Identify which cell holds the provided text, then report its [x, y] central coordinate. 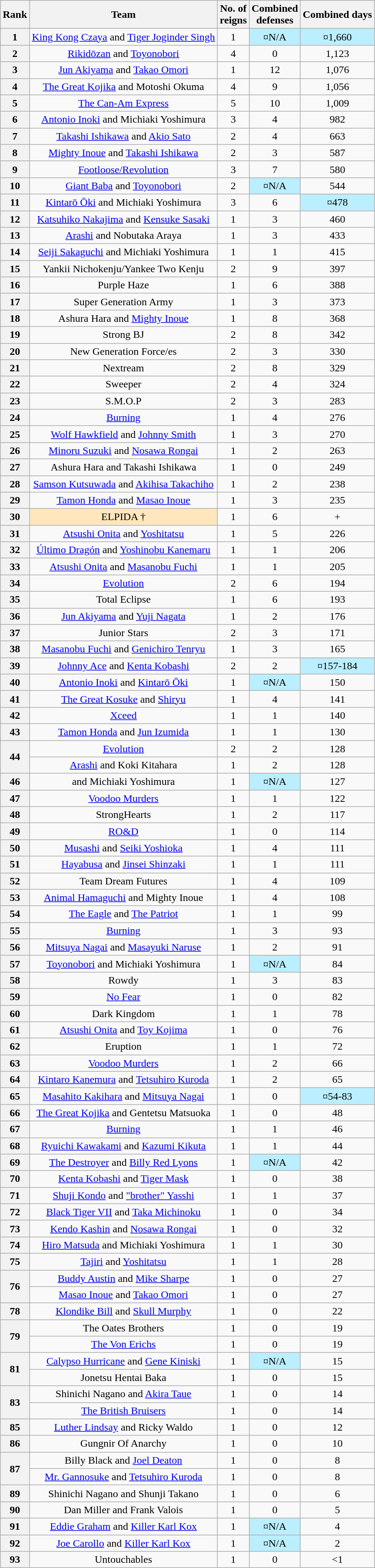
The British Bruisers [123, 1411]
330 [337, 351]
Kintaro Kanemura and Tetsuhiro Kuroda [123, 1080]
Hayabusa and Jinsei Shinzaki [123, 864]
29 [15, 500]
35 [15, 600]
Masao Inoue and Takao Omori [123, 1295]
Kintarō Ōki and Michiaki Yoshimura [123, 202]
¤478 [337, 202]
51 [15, 864]
Atsushi Onita and Yoshitatsu [123, 534]
Kendo Kashin and Nosawa Rongai [123, 1228]
1,123 [337, 53]
36 [15, 616]
49 [15, 831]
Hiro Matsuda and Michiaki Yoshimura [123, 1245]
¤54-83 [337, 1096]
54 [15, 914]
Eddie Graham and Killer Karl Kox [123, 1526]
276 [337, 417]
108 [337, 897]
<1 [337, 1560]
Kenta Kobashi and Tiger Mask [123, 1179]
43 [15, 732]
84 [337, 964]
Team [123, 15]
238 [337, 484]
283 [337, 401]
205 [337, 567]
Gungnir Of Anarchy [123, 1444]
82 [337, 997]
165 [337, 649]
Buddy Austin and Mike Sharpe [123, 1278]
70 [15, 1179]
122 [337, 798]
324 [337, 384]
87 [15, 1468]
342 [337, 335]
Shinichi Nagano and Akira Taue [123, 1394]
61 [15, 1030]
81 [15, 1369]
Purple Haze [123, 285]
26 [15, 450]
99 [337, 914]
Jonetsu Hentai Baka [123, 1378]
55 [15, 931]
Xceed [123, 715]
1,056 [337, 87]
74 [15, 1245]
Klondike Bill and Skull Murphy [123, 1311]
The Can-Am Express [123, 103]
79 [15, 1336]
Antonio Inoki and Kintarō Ōki [123, 682]
Rank [15, 15]
Minoru Suzuki and Nosawa Rongai [123, 450]
Tajiri and Yoshitatsu [123, 1261]
235 [337, 500]
140 [337, 715]
85 [15, 1427]
¤1,660 [337, 37]
58 [15, 980]
Shinichi Nagano and Shunji Takano [123, 1493]
67 [15, 1129]
Super Generation Army [123, 302]
The Great Kojika and Gentetsu Matsuoka [123, 1113]
Ashura Hara and Mighty Inoue [123, 318]
89 [15, 1493]
17 [15, 302]
Team Dream Futures [123, 881]
Toyonobori and Michiaki Yoshimura [123, 964]
Último Dragón and Yoshinobu Kanemaru [123, 550]
No. ofreigns [233, 15]
63 [15, 1063]
68 [15, 1146]
The Oates Brothers [123, 1328]
41 [15, 699]
Atsushi Onita and Toy Kojima [123, 1030]
Arashi and Koki Kitahara [123, 765]
39 [15, 666]
Animal Hamaguchi and Mighty Inoue [123, 897]
117 [337, 815]
+ [337, 517]
86 [15, 1444]
Mitsuya Nagai and Masayuki Naruse [123, 947]
The Great Kosuke and Shiryu [123, 699]
Combineddefenses [275, 15]
415 [337, 252]
The Eagle and The Patriot [123, 914]
StrongHearts [123, 815]
52 [15, 881]
982 [337, 120]
249 [337, 467]
Yankii Nichokenju/Yankee Two Kenju [123, 269]
Dan Miller and Frank Valois [123, 1510]
194 [337, 583]
Seiji Sakaguchi and Michiaki Yoshimura [123, 252]
11 [15, 202]
587 [337, 153]
150 [337, 682]
Giant Baba and Toyonobori [123, 186]
New Generation Force/es [123, 351]
Strong BJ [123, 335]
Mr. Gannosuke and Tetsuhiro Kuroda [123, 1477]
25 [15, 434]
73 [15, 1228]
226 [337, 534]
The Great Kojika and Motoshi Okuma [123, 87]
206 [337, 550]
The Von Erichs [123, 1344]
S.M.O.P [123, 401]
114 [337, 831]
Takashi Ishikawa and Akio Sato [123, 136]
141 [337, 699]
¤157-184 [337, 666]
130 [337, 732]
16 [15, 285]
71 [15, 1195]
Sweeper [123, 384]
ELPIDA † [123, 517]
Nextream [123, 368]
Jun Akiyama and Takao Omori [123, 70]
Footloose/Revolution [123, 169]
64 [15, 1080]
62 [15, 1047]
176 [337, 616]
and Michiaki Yoshimura [123, 782]
13 [15, 236]
Untouchables [123, 1560]
263 [337, 450]
40 [15, 682]
No Fear [123, 997]
53 [15, 897]
Jun Akiyama and Yuji Nagata [123, 616]
Eruption [123, 1047]
33 [15, 567]
Rikidōzan and Toyonobori [123, 53]
59 [15, 997]
127 [337, 782]
60 [15, 1014]
Shuji Kondo and "brother" Yasshi [123, 1195]
23 [15, 401]
1,076 [337, 70]
47 [15, 798]
373 [337, 302]
Billy Black and Joel Deaton [123, 1460]
Katsuhiko Nakajima and Kensuke Sasaki [123, 219]
Ryuichi Kawakami and Kazumi Kikuta [123, 1146]
90 [15, 1510]
Joe Carollo and Killer Karl Kox [123, 1543]
460 [337, 219]
Tamon Honda and Jun Izumida [123, 732]
Atsushi Onita and Masanobu Fuchi [123, 567]
Black Tiger VII and Taka Michinoku [123, 1212]
109 [337, 881]
Tamon Honda and Masao Inoue [123, 500]
329 [337, 368]
King Kong Czaya and Tiger Joginder Singh [123, 37]
Ashura Hara and Takashi Ishikawa [123, 467]
50 [15, 848]
Total Eclipse [123, 600]
Mighty Inoue and Takashi Ishikawa [123, 153]
1,009 [337, 103]
Junior Stars [123, 633]
Dark Kingdom [123, 1014]
368 [337, 318]
31 [15, 534]
RO&D [123, 831]
Combined days [337, 15]
Arashi and Nobutaka Araya [123, 236]
Johnny Ace and Kenta Kobashi [123, 666]
21 [15, 368]
Calypso Hurricane and Gene Kiniski [123, 1361]
397 [337, 269]
Wolf Hawkfield and Johnny Smith [123, 434]
24 [15, 417]
56 [15, 947]
92 [15, 1543]
Musashi and Seiki Yoshioka [123, 848]
The Destroyer and Billy Red Lyons [123, 1162]
388 [337, 285]
75 [15, 1261]
Rowdy [123, 980]
193 [337, 600]
57 [15, 964]
270 [337, 434]
18 [15, 318]
Masahito Kakihara and Mitsuya Nagai [123, 1096]
663 [337, 136]
171 [337, 633]
580 [337, 169]
69 [15, 1162]
Antonio Inoki and Michiaki Yoshimura [123, 120]
544 [337, 186]
20 [15, 351]
Luther Lindsay and Ricky Waldo [123, 1427]
Samson Kutsuwada and Akihisa Takachiho [123, 484]
Masanobu Fuchi and Genichiro Tenryu [123, 649]
433 [337, 236]
